Capture the cell that displays the provided text and extract its [x, y] central coordinate. 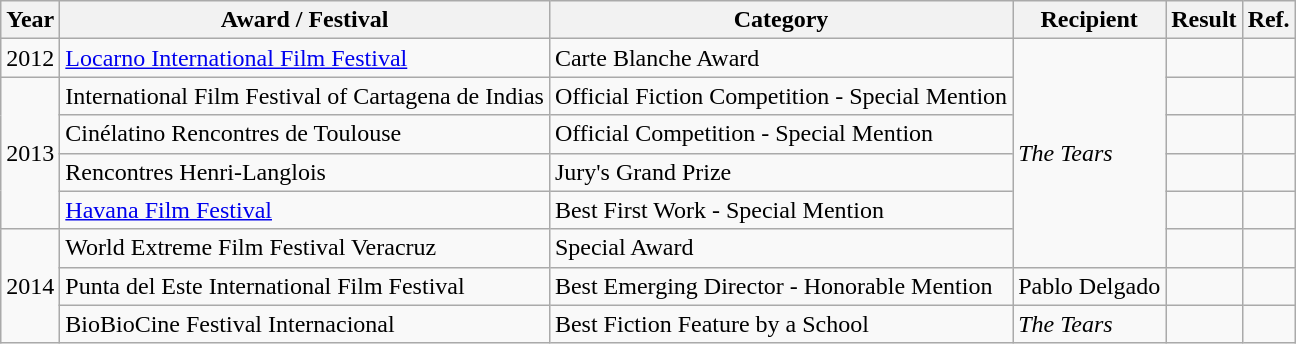
Jury's Grand Prize [780, 172]
Best First Work - Special Mention [780, 210]
Special Award [780, 248]
World Extreme Film Festival Veracruz [305, 248]
Locarno International Film Festival [305, 58]
2012 [30, 58]
Rencontres Henri-Langlois [305, 172]
Official Competition - Special Mention [780, 134]
Carte Blanche Award [780, 58]
International Film Festival of Cartagena de Indias [305, 96]
2013 [30, 153]
BioBioCine Festival Internacional [305, 324]
Punta del Este International Film Festival [305, 286]
Ref. [1268, 20]
Result [1204, 20]
Year [30, 20]
Category [780, 20]
Havana Film Festival [305, 210]
Best Emerging Director - Honorable Mention [780, 286]
Award / Festival [305, 20]
Recipient [1090, 20]
Best Fiction Feature by a School [780, 324]
Official Fiction Competition - Special Mention [780, 96]
Pablo Delgado [1090, 286]
Cinélatino Rencontres de Toulouse [305, 134]
2014 [30, 286]
